From the cell containing the given text, extract its center point as (X, Y) coordinate. 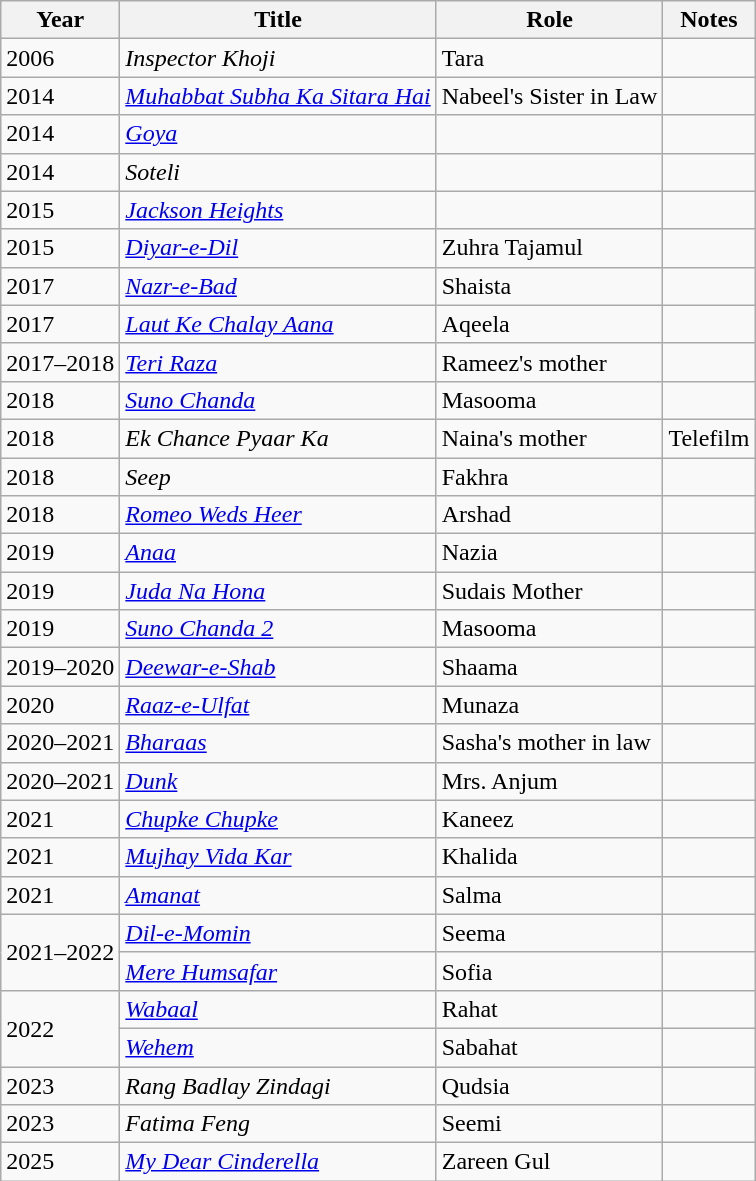
Title (278, 20)
Juda Na Hona (278, 591)
Rahat (550, 1009)
Zuhra Tajamul (550, 248)
Nabeel's Sister in Law (550, 96)
Sudais Mother (550, 591)
Raaz-e-Ulfat (278, 705)
Mrs. Anjum (550, 781)
2025 (60, 1162)
Romeo Weds Heer (278, 515)
2017–2018 (60, 362)
Teri Raza (278, 362)
2019–2020 (60, 667)
Diyar-e-Dil (278, 248)
Tara (550, 58)
2021–2022 (60, 952)
Rameez's mother (550, 362)
Seemi (550, 1124)
Sasha's mother in law (550, 743)
Arshad (550, 515)
Sabahat (550, 1047)
Notes (709, 20)
Nazia (550, 553)
Goya (278, 134)
Wehem (278, 1047)
Amanat (278, 895)
Inspector Khoji (278, 58)
Suno Chanda (278, 400)
Seema (550, 933)
Fakhra (550, 477)
Munaza (550, 705)
Naina's mother (550, 438)
Muhabbat Subha Ka Sitara Hai (278, 96)
Telefilm (709, 438)
Mujhay Vida Kar (278, 857)
Zareen Gul (550, 1162)
Seep (278, 477)
Qudsia (550, 1085)
Chupke Chupke (278, 819)
2020 (60, 705)
Soteli (278, 172)
Shaista (550, 286)
My Dear Cinderella (278, 1162)
Aqeela (550, 324)
2022 (60, 1028)
Anaa (278, 553)
Laut Ke Chalay Aana (278, 324)
Fatima Feng (278, 1124)
Mere Humsafar (278, 971)
Dunk (278, 781)
2006 (60, 58)
Shaama (550, 667)
Jackson Heights (278, 210)
Dil-e-Momin (278, 933)
Kaneez (550, 819)
Bharaas (278, 743)
Nazr-e-Bad (278, 286)
Salma (550, 895)
Year (60, 20)
Role (550, 20)
Suno Chanda 2 (278, 629)
Deewar-e-Shab (278, 667)
Wabaal (278, 1009)
Ek Chance Pyaar Ka (278, 438)
Rang Badlay Zindagi (278, 1085)
Khalida (550, 857)
Sofia (550, 971)
